Scan for the cell matching the given text and deliver its (X, Y) coordinate at center. 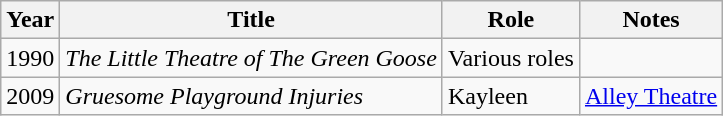
Alley Theatre (650, 96)
2009 (30, 96)
Kayleen (510, 96)
Various roles (510, 58)
Role (510, 20)
The Little Theatre of The Green Goose (252, 58)
Notes (650, 20)
Title (252, 20)
1990 (30, 58)
Year (30, 20)
Gruesome Playground Injuries (252, 96)
